Provide the [X, Y] coordinate of the cell's center where the given text is located.  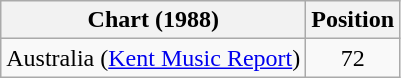
Chart (1988) [154, 20]
Australia (Kent Music Report) [154, 58]
72 [353, 58]
Position [353, 20]
